Identify which cell holds the provided text, then report its [x, y] central coordinate. 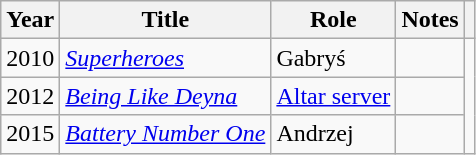
Andrzej [334, 134]
Gabryś [334, 58]
Title [166, 20]
2010 [30, 58]
Being Like Deyna [166, 96]
Superheroes [166, 58]
Role [334, 20]
2012 [30, 96]
2015 [30, 134]
Battery Number One [166, 134]
Notes [430, 20]
Altar server [334, 96]
Year [30, 20]
